Pinpoint the cell where the given text exists, returning its (X, Y) midpoint coordinate. 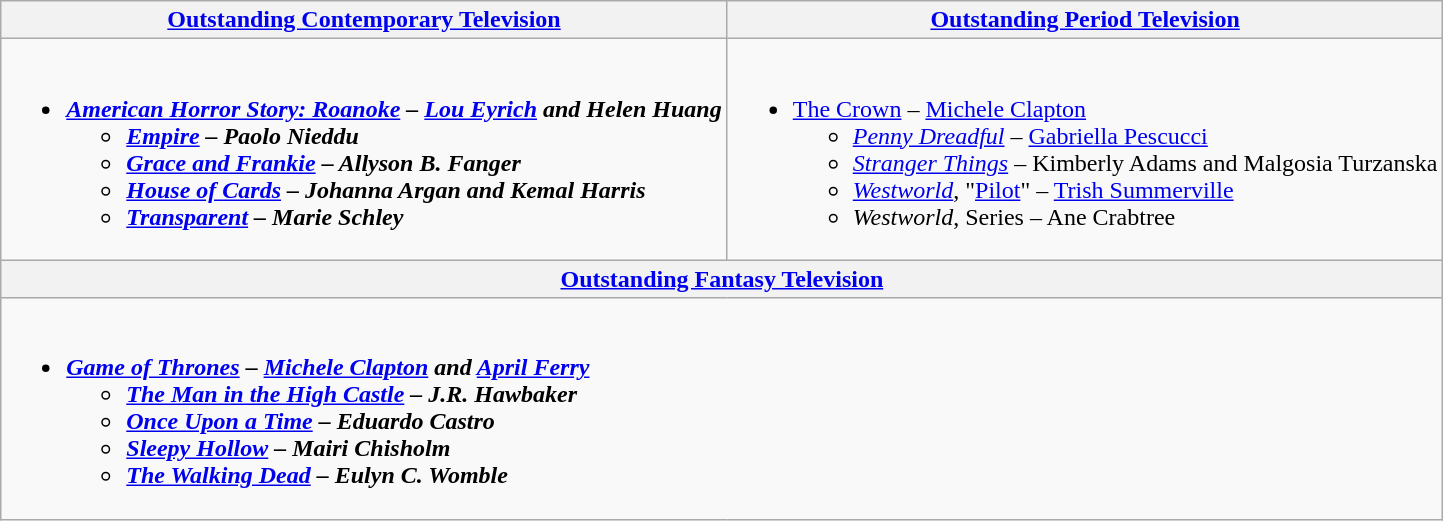
Outstanding Period Television (1085, 20)
Outstanding Fantasy Television (722, 279)
Outstanding Contemporary Television (364, 20)
